Determine the (x, y) coordinate at the center of the cell enclosing the given text.  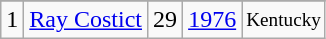
Ray Costict (86, 20)
29 (166, 20)
Kentucky (284, 20)
1 (12, 20)
1976 (212, 20)
